Pinpoint the cell where the given text exists, returning its [x, y] midpoint coordinate. 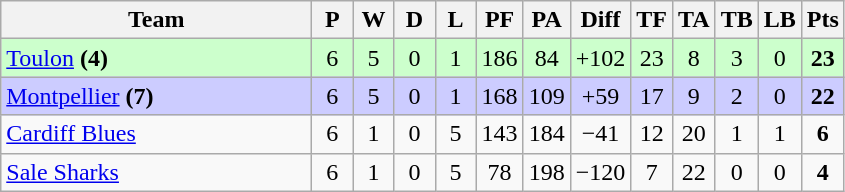
186 [500, 58]
184 [546, 134]
198 [546, 172]
TA [694, 20]
PA [546, 20]
7 [652, 172]
84 [546, 58]
+102 [600, 58]
TB [736, 20]
PF [500, 20]
P [332, 20]
L [456, 20]
−120 [600, 172]
Sale Sharks [156, 172]
168 [500, 96]
LB [780, 20]
8 [694, 58]
78 [500, 172]
9 [694, 96]
TF [652, 20]
+59 [600, 96]
W [374, 20]
Pts [822, 20]
143 [500, 134]
2 [736, 96]
17 [652, 96]
109 [546, 96]
4 [822, 172]
12 [652, 134]
3 [736, 58]
−41 [600, 134]
Team [156, 20]
D [414, 20]
Diff [600, 20]
Toulon (4) [156, 58]
Cardiff Blues [156, 134]
20 [694, 134]
Montpellier (7) [156, 96]
